Capture the cell that displays the provided text and extract its [X, Y] central coordinate. 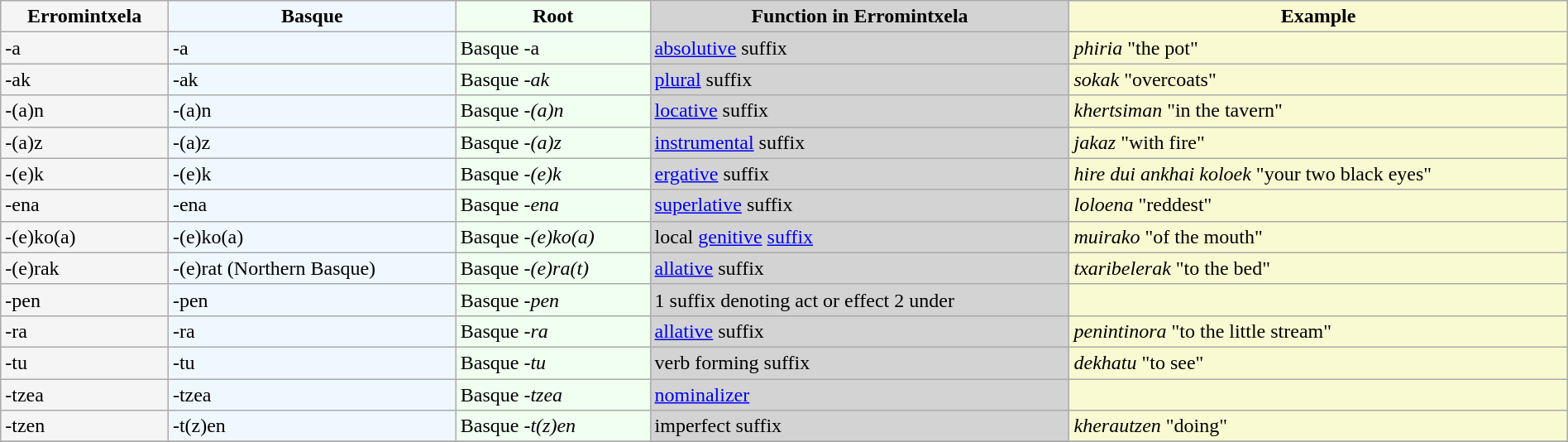
Basque -tu [552, 363]
Basque -(e)ra(t) [552, 268]
ergative suffix [860, 174]
Basque -ak [552, 79]
Basque -(e)k [552, 174]
Basque -(a)n [552, 111]
sokak "overcoats" [1318, 79]
muirako "of the mouth" [1318, 237]
-(e)rak [84, 268]
Example [1318, 17]
Erromintxela [84, 17]
Basque [312, 17]
superlative suffix [860, 205]
-(e)rat (Northern Basque) [312, 268]
Basque -(a)z [552, 142]
Root [552, 17]
-tzen [84, 426]
Basque -ra [552, 331]
khertsiman "in the tavern" [1318, 111]
Basque -ena [552, 205]
verb forming suffix [860, 363]
jakaz "with fire" [1318, 142]
plural suffix [860, 79]
absolutive suffix [860, 48]
dekhatu "to see" [1318, 363]
Basque -pen [552, 300]
Function in Erromintxela [860, 17]
Basque -(e)ko(a) [552, 237]
-t(z)en [312, 426]
phiria "the pot" [1318, 48]
Basque -t(z)en [552, 426]
instrumental suffix [860, 142]
penintinora "to the little stream" [1318, 331]
imperfect suffix [860, 426]
hire dui ankhai koloek "your two black eyes" [1318, 174]
nominalizer [860, 395]
1 suffix denoting act or effect 2 under [860, 300]
Basque -a [552, 48]
txaribelerak "to the bed" [1318, 268]
kherautzen "doing" [1318, 426]
loloena "reddest" [1318, 205]
Basque -tzea [552, 395]
locative suffix [860, 111]
local genitive suffix [860, 237]
